Identify which cell holds the provided text, then report its [x, y] central coordinate. 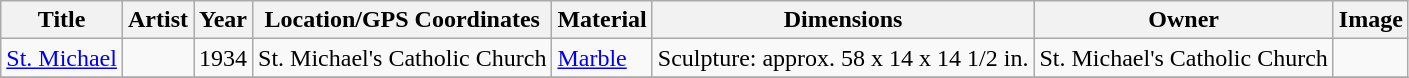
Image [1370, 20]
Sculpture: approx. 58 x 14 x 14 1/2 in. [843, 58]
Title [62, 20]
1934 [224, 58]
St. Michael [62, 58]
Dimensions [843, 20]
Material [602, 20]
Owner [1184, 20]
Year [224, 20]
Location/GPS Coordinates [402, 20]
Artist [158, 20]
Marble [602, 58]
